Detect which cell encompasses the target text, then output its [X, Y] center coordinate. 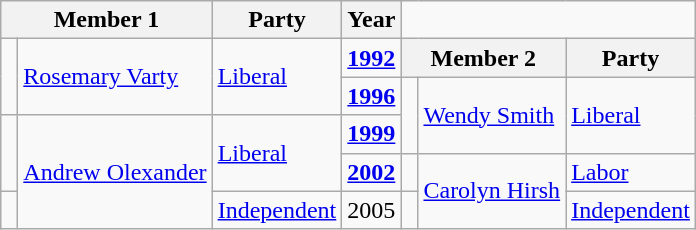
Rosemary Varty [115, 77]
Carolyn Hirsh [492, 191]
1996 [372, 96]
Labor [631, 172]
Year [372, 20]
2002 [372, 172]
2005 [372, 210]
1992 [372, 58]
Andrew Olexander [115, 172]
Wendy Smith [492, 115]
1999 [372, 134]
Member 2 [484, 58]
Member 1 [106, 20]
